Extract the (x, y) coordinate from the center of the cell holding the provided text.  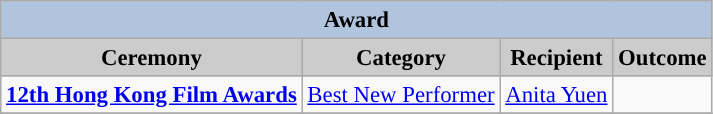
Category (401, 58)
Recipient (556, 58)
Best New Performer (401, 95)
Ceremony (152, 58)
Outcome (662, 58)
Award (356, 20)
12th Hong Kong Film Awards (152, 95)
Anita Yuen (556, 95)
